Find where the given text appears and provide that cell's center as (x, y) coordinate. 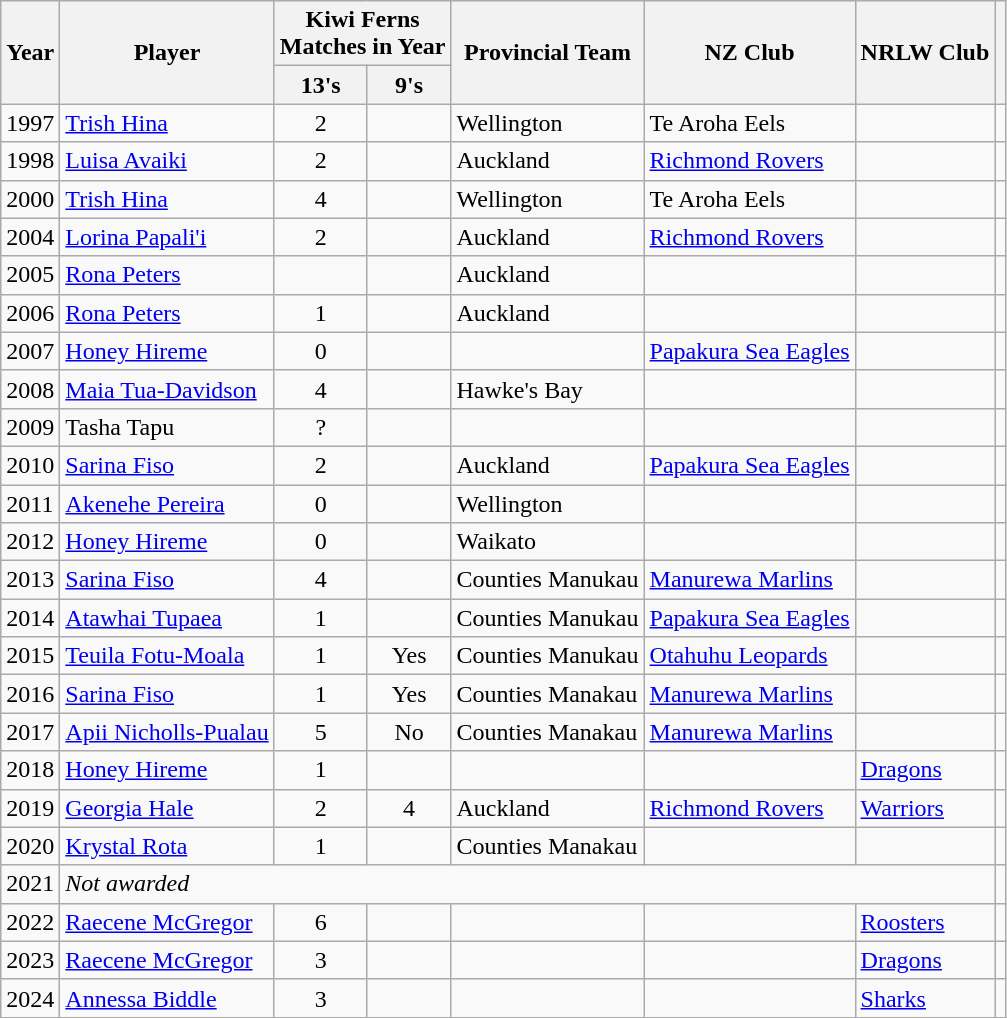
Year (30, 52)
Annessa Biddle (167, 998)
Tasha Tapu (167, 427)
Roosters (925, 922)
Otahuhu Leopards (750, 656)
13's (320, 85)
2006 (30, 313)
2019 (30, 808)
2013 (30, 580)
5 (320, 732)
2012 (30, 542)
2017 (30, 732)
Waikato (548, 542)
Apii Nicholls-Pualau (167, 732)
Warriors (925, 808)
Akenehe Pereira (167, 503)
Kiwi FernsMatches in Year (362, 34)
Sharks (925, 998)
2007 (30, 351)
2008 (30, 389)
NRLW Club (925, 52)
2010 (30, 465)
NZ Club (750, 52)
1997 (30, 123)
2014 (30, 618)
Hawke's Bay (548, 389)
Lorina Papali'i (167, 237)
Provincial Team (548, 52)
2020 (30, 846)
6 (320, 922)
2024 (30, 998)
9's (409, 85)
Atawhai Tupaea (167, 618)
2011 (30, 503)
2005 (30, 275)
2009 (30, 427)
2018 (30, 770)
2015 (30, 656)
No (409, 732)
2022 (30, 922)
2016 (30, 694)
Luisa Avaiki (167, 161)
? (320, 427)
Maia Tua-Davidson (167, 389)
Player (167, 52)
Teuila Fotu-Moala (167, 656)
Georgia Hale (167, 808)
Krystal Rota (167, 846)
2000 (30, 199)
2023 (30, 960)
1998 (30, 161)
2004 (30, 237)
Not awarded (528, 884)
2021 (30, 884)
